Return (X, Y) of the center of cell containing provided text 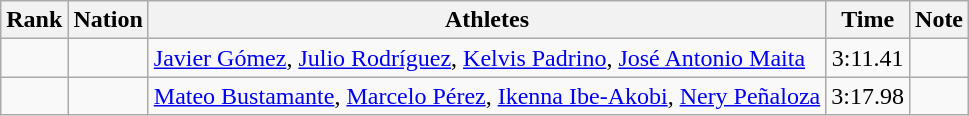
3:17.98 (868, 96)
Rank (34, 20)
Note (940, 20)
3:11.41 (868, 58)
Time (868, 20)
Nation (108, 20)
Mateo Bustamante, Marcelo Pérez, Ikenna Ibe-Akobi, Nery Peñaloza (487, 96)
Athletes (487, 20)
Javier Gómez, Julio Rodríguez, Kelvis Padrino, José Antonio Maita (487, 58)
